From the cell containing the given text, extract its center point as [x, y] coordinate. 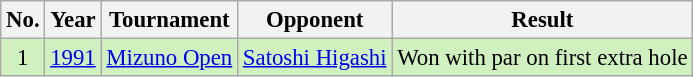
Opponent [315, 20]
Year [73, 20]
1 [23, 58]
Tournament [170, 20]
1991 [73, 58]
No. [23, 20]
Satoshi Higashi [315, 58]
Result [542, 20]
Mizuno Open [170, 58]
Won with par on first extra hole [542, 58]
